Identify which cell holds the provided text, then report its (x, y) central coordinate. 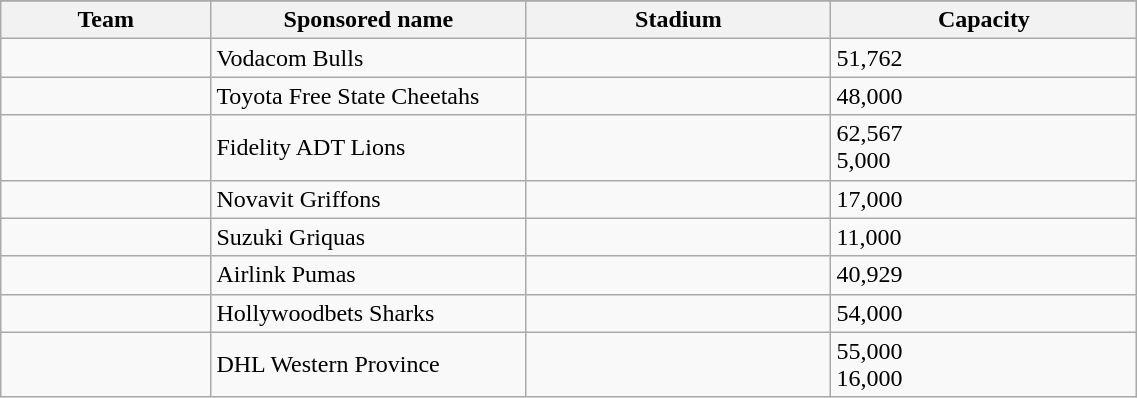
62,567 5,000 (984, 148)
Capacity (984, 20)
Sponsored name (368, 20)
48,000 (984, 96)
55,000 16,000 (984, 364)
Fidelity ADT Lions (368, 148)
Airlink Pumas (368, 275)
54,000 (984, 313)
Toyota Free State Cheetahs (368, 96)
Suzuki Griquas (368, 237)
Team (106, 20)
17,000 (984, 199)
Novavit Griffons (368, 199)
40,929 (984, 275)
Vodacom Bulls (368, 58)
DHL Western Province (368, 364)
11,000 (984, 237)
51,762 (984, 58)
Stadium (678, 20)
Hollywoodbets Sharks (368, 313)
